Determine the [x, y] coordinate at the center of the cell enclosing the given text.  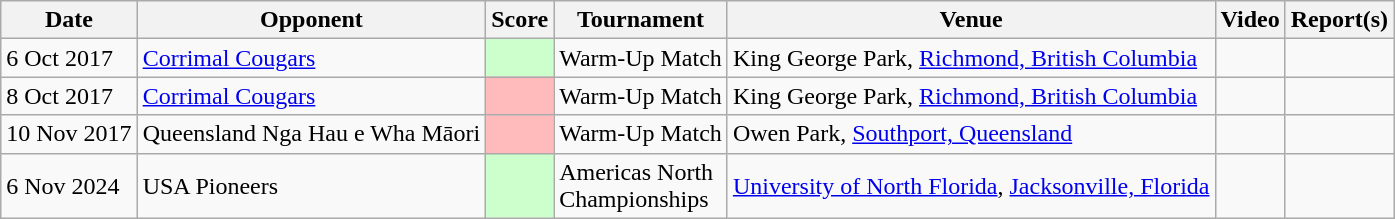
Score [520, 20]
Date [69, 20]
6 Oct 2017 [69, 58]
USA Pioneers [312, 186]
University of North Florida, Jacksonville, Florida [971, 186]
Owen Park, Southport, Queensland [971, 134]
Tournament [641, 20]
8 Oct 2017 [69, 96]
Opponent [312, 20]
10 Nov 2017 [69, 134]
Report(s) [1339, 20]
Americas North Championships [641, 186]
Venue [971, 20]
Queensland Nga Hau e Wha Māori [312, 134]
Video [1250, 20]
6 Nov 2024 [69, 186]
